Return the (x, y) coordinate for the center point of the cell that contains the specified text.  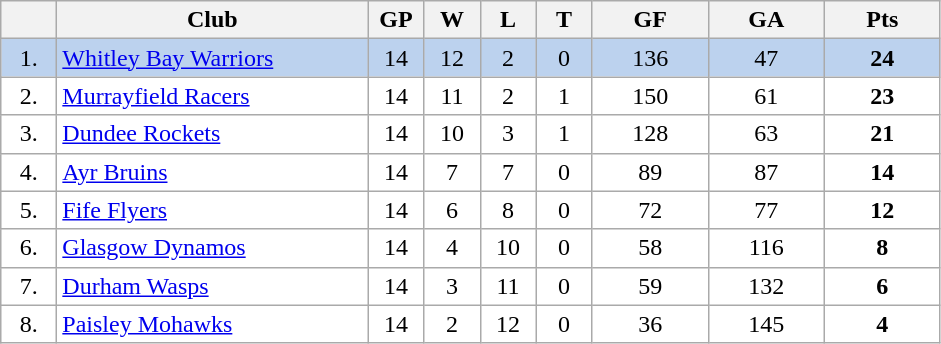
21 (882, 134)
89 (650, 172)
3. (29, 134)
4. (29, 172)
150 (650, 96)
GA (766, 20)
Club (212, 20)
Pts (882, 20)
116 (766, 248)
GP (396, 20)
72 (650, 210)
6. (29, 248)
7. (29, 286)
23 (882, 96)
59 (650, 286)
136 (650, 58)
Fife Flyers (212, 210)
128 (650, 134)
Dundee Rockets (212, 134)
Ayr Bruins (212, 172)
T (564, 20)
145 (766, 324)
1. (29, 58)
Whitley Bay Warriors (212, 58)
GF (650, 20)
Glasgow Dynamos (212, 248)
36 (650, 324)
61 (766, 96)
Paisley Mohawks (212, 324)
58 (650, 248)
24 (882, 58)
87 (766, 172)
Murrayfield Racers (212, 96)
L (508, 20)
W (452, 20)
Durham Wasps (212, 286)
77 (766, 210)
63 (766, 134)
47 (766, 58)
8. (29, 324)
5. (29, 210)
132 (766, 286)
2. (29, 96)
